Find where the given text appears and provide that cell's center as (x, y) coordinate. 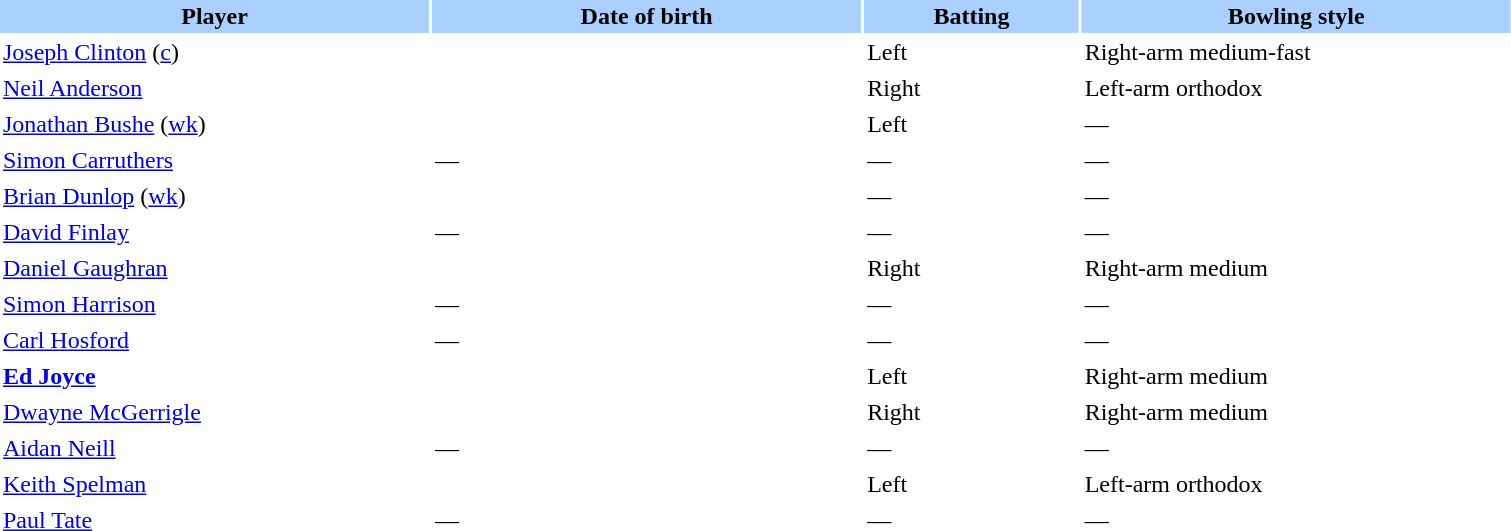
Simon Harrison (214, 304)
Joseph Clinton (c) (214, 52)
Keith Spelman (214, 484)
Neil Anderson (214, 88)
Ed Joyce (214, 376)
Carl Hosford (214, 340)
Batting (972, 16)
Right-arm medium-fast (1296, 52)
Jonathan Bushe (wk) (214, 124)
Date of birth (646, 16)
Simon Carruthers (214, 160)
Player (214, 16)
Aidan Neill (214, 448)
Brian Dunlop (wk) (214, 196)
David Finlay (214, 232)
Bowling style (1296, 16)
Dwayne McGerrigle (214, 412)
Daniel Gaughran (214, 268)
